For the text-containing cell, return its midpoint in (x, y) coordinate format. 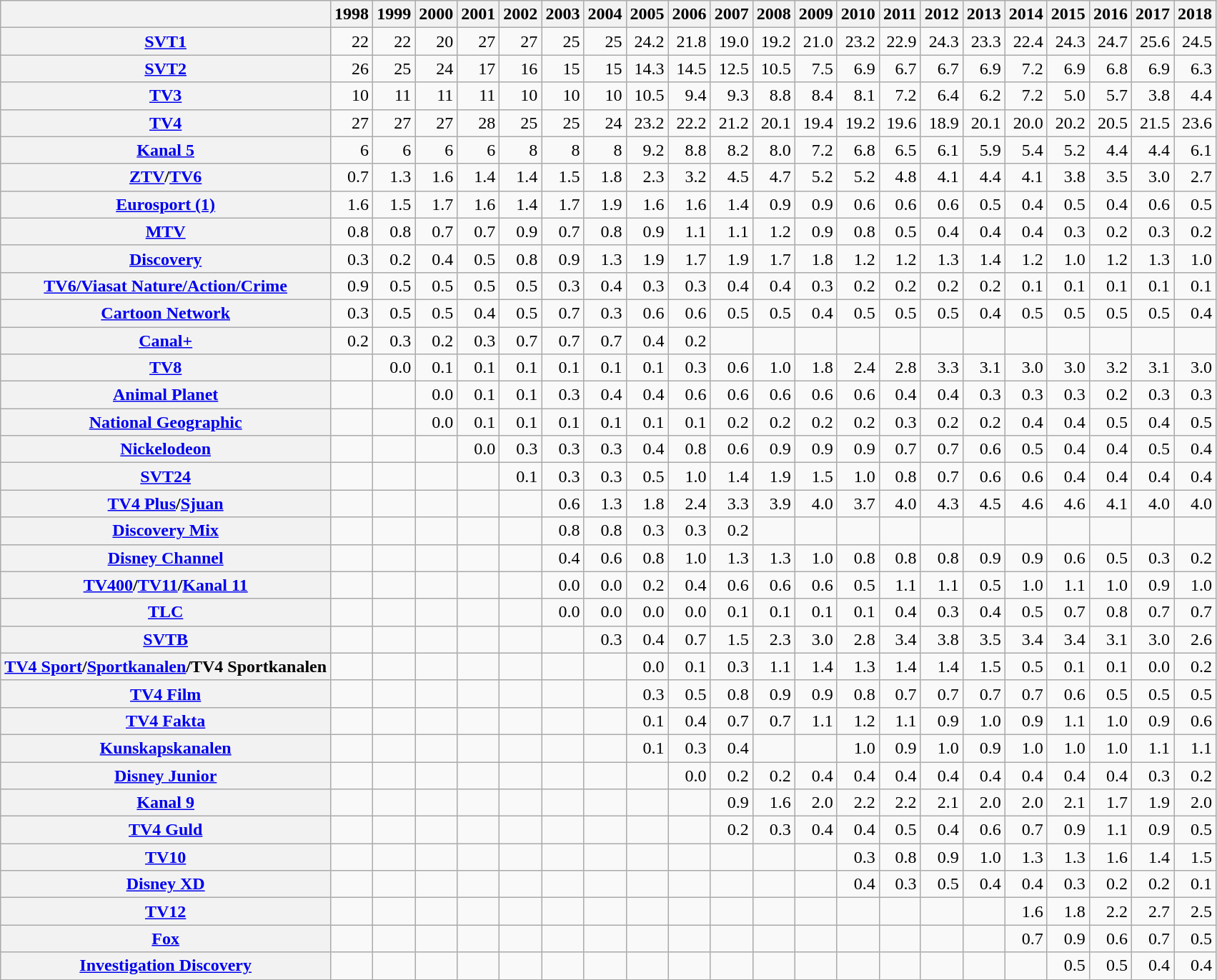
19.4 (816, 123)
Kanal 9 (166, 803)
2012 (942, 14)
2.6 (1195, 639)
TV3 (166, 96)
17 (479, 69)
22.2 (689, 123)
Cartoon Network (166, 313)
3.9 (773, 504)
22.4 (1026, 41)
National Geographic (166, 422)
4.3 (942, 504)
24.7 (1111, 41)
5.7 (1111, 96)
2008 (773, 14)
2013 (983, 14)
ZTV/TV6 (166, 177)
1999 (394, 14)
TV8 (166, 368)
SVT1 (166, 41)
2010 (858, 14)
2017 (1152, 14)
5.0 (1068, 96)
21.5 (1152, 123)
TV4 (166, 123)
Animal Planet (166, 395)
TV10 (166, 857)
23.6 (1195, 123)
8.1 (858, 96)
1998 (352, 14)
9.3 (732, 96)
SVT2 (166, 69)
20.5 (1111, 123)
4.8 (900, 177)
TV4 Plus/Sjuan (166, 504)
22.9 (900, 41)
14.3 (647, 69)
TV12 (166, 911)
Disney Junior (166, 775)
TV6/Viasat Nature/Action/Crime (166, 286)
14.5 (689, 69)
TV4 Guld (166, 830)
3.7 (858, 504)
8.2 (732, 150)
20.2 (1068, 123)
2001 (479, 14)
24.5 (1195, 41)
2014 (1026, 14)
2003 (563, 14)
18.9 (942, 123)
26 (352, 69)
Disney Channel (166, 558)
4.7 (773, 177)
24.2 (647, 41)
9.2 (647, 150)
2015 (1068, 14)
Nickelodeon (166, 449)
21.2 (732, 123)
2000 (436, 14)
25.6 (1152, 41)
5.4 (1026, 150)
Kanal 5 (166, 150)
2005 (647, 14)
2011 (900, 14)
TV4 Fakta (166, 721)
19.6 (900, 123)
20.0 (1026, 123)
8.4 (816, 96)
2009 (816, 14)
6.4 (942, 96)
2004 (605, 14)
12.5 (732, 69)
21.0 (816, 41)
9.4 (689, 96)
Eurosport (1) (166, 204)
2006 (689, 14)
2.5 (1195, 911)
Discovery (166, 259)
MTV (166, 231)
Fox (166, 939)
23.3 (983, 41)
Canal+ (166, 341)
2007 (732, 14)
2018 (1195, 14)
Kunskapskanalen (166, 748)
6.3 (1195, 69)
8.0 (773, 150)
TV4 Sport/Sportkanalen/TV4 Sportkanalen (166, 666)
20 (436, 41)
2016 (1111, 14)
28 (479, 123)
16 (520, 69)
TLC (166, 612)
6.2 (983, 96)
2002 (520, 14)
TV4 Film (166, 694)
SVT24 (166, 476)
21.8 (689, 41)
Disney XD (166, 884)
TV400/TV11/Kanal 11 (166, 585)
Discovery Mix (166, 531)
Investigation Discovery (166, 966)
5.9 (983, 150)
6.5 (900, 150)
7.5 (816, 69)
SVTB (166, 639)
19.0 (732, 41)
